Detect which cell encompasses the target text, then output its (x, y) center coordinate. 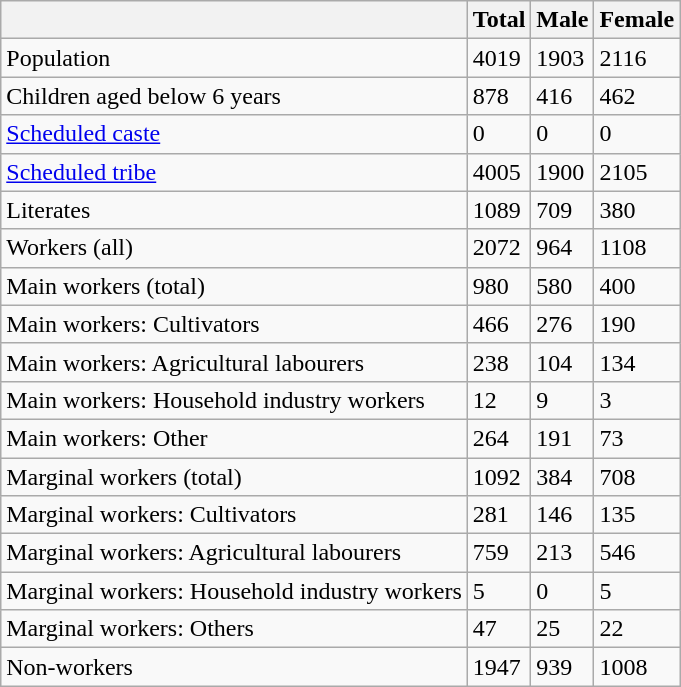
1089 (499, 210)
213 (562, 553)
276 (562, 324)
281 (499, 515)
4005 (499, 172)
Scheduled caste (234, 134)
Marginal workers (total) (234, 477)
9 (562, 400)
25 (562, 629)
47 (499, 629)
Workers (all) (234, 248)
546 (637, 553)
416 (562, 96)
708 (637, 477)
Main workers: Other (234, 438)
264 (499, 438)
134 (637, 362)
Female (637, 20)
22 (637, 629)
964 (562, 248)
2072 (499, 248)
Total (499, 20)
1903 (562, 58)
466 (499, 324)
2105 (637, 172)
462 (637, 96)
980 (499, 286)
Main workers: Household industry workers (234, 400)
135 (637, 515)
1900 (562, 172)
73 (637, 438)
384 (562, 477)
1008 (637, 667)
4019 (499, 58)
Main workers: Agricultural labourers (234, 362)
Literates (234, 210)
400 (637, 286)
Marginal workers: Cultivators (234, 515)
580 (562, 286)
1108 (637, 248)
Population (234, 58)
191 (562, 438)
Non-workers (234, 667)
878 (499, 96)
1947 (499, 667)
Marginal workers: Household industry workers (234, 591)
939 (562, 667)
238 (499, 362)
190 (637, 324)
Main workers (total) (234, 286)
2116 (637, 58)
3 (637, 400)
Main workers: Cultivators (234, 324)
104 (562, 362)
1092 (499, 477)
759 (499, 553)
380 (637, 210)
Marginal workers: Agricultural labourers (234, 553)
709 (562, 210)
Scheduled tribe (234, 172)
Children aged below 6 years (234, 96)
12 (499, 400)
Marginal workers: Others (234, 629)
Male (562, 20)
146 (562, 515)
